Detect which cell encompasses the target text, then output its [x, y] center coordinate. 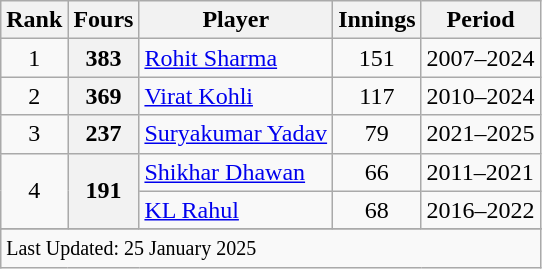
79 [377, 134]
383 [104, 58]
2016–2022 [480, 210]
191 [104, 191]
4 [34, 191]
2011–2021 [480, 172]
151 [377, 58]
Innings [377, 20]
Period [480, 20]
KL Rahul [236, 210]
Rohit Sharma [236, 58]
Last Updated: 25 January 2025 [270, 248]
Player [236, 20]
3 [34, 134]
Virat Kohli [236, 96]
66 [377, 172]
2021–2025 [480, 134]
Rank [34, 20]
2007–2024 [480, 58]
369 [104, 96]
Suryakumar Yadav [236, 134]
237 [104, 134]
2 [34, 96]
Fours [104, 20]
Shikhar Dhawan [236, 172]
2010–2024 [480, 96]
117 [377, 96]
68 [377, 210]
1 [34, 58]
